Scan for the cell matching the given text and deliver its [X, Y] coordinate at center. 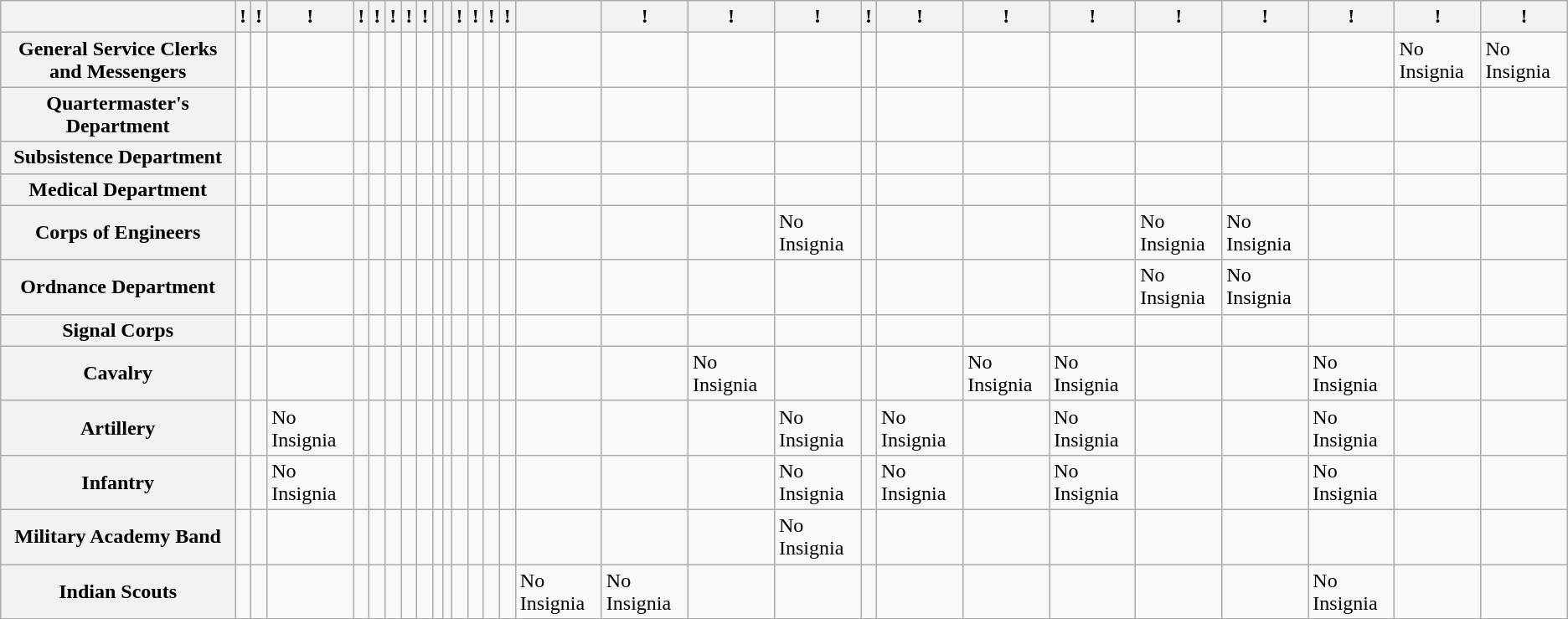
Medical Department [118, 189]
General Service Clerks and Messengers [118, 60]
Subsistence Department [118, 157]
Cavalry [118, 374]
Infantry [118, 482]
Signal Corps [118, 330]
Corps of Engineers [118, 233]
Indian Scouts [118, 591]
Military Academy Band [118, 536]
Quartermaster's Department [118, 114]
Artillery [118, 427]
Ordnance Department [118, 286]
